Determine the [X, Y] coordinate at the center of the cell enclosing the given text.  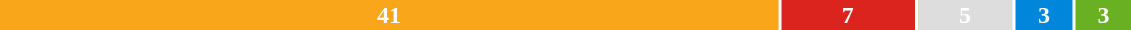
3 [1044, 15]
7 [848, 15]
41 [389, 15]
5 [964, 15]
